Determine the (x, y) coordinate at the center of the cell enclosing the given text.  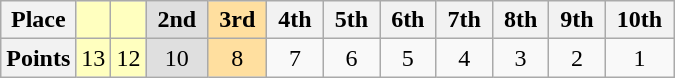
4 (464, 58)
2nd (177, 20)
9th (577, 20)
Place (38, 20)
8th (520, 20)
7th (464, 20)
7 (295, 58)
5 (408, 58)
3 (520, 58)
2 (577, 58)
8 (238, 58)
6th (408, 20)
5th (351, 20)
6 (351, 58)
4th (295, 20)
Points (38, 58)
1 (639, 58)
10 (177, 58)
13 (94, 58)
12 (128, 58)
10th (639, 20)
3rd (238, 20)
